Scan for the cell matching the given text and deliver its (X, Y) coordinate at center. 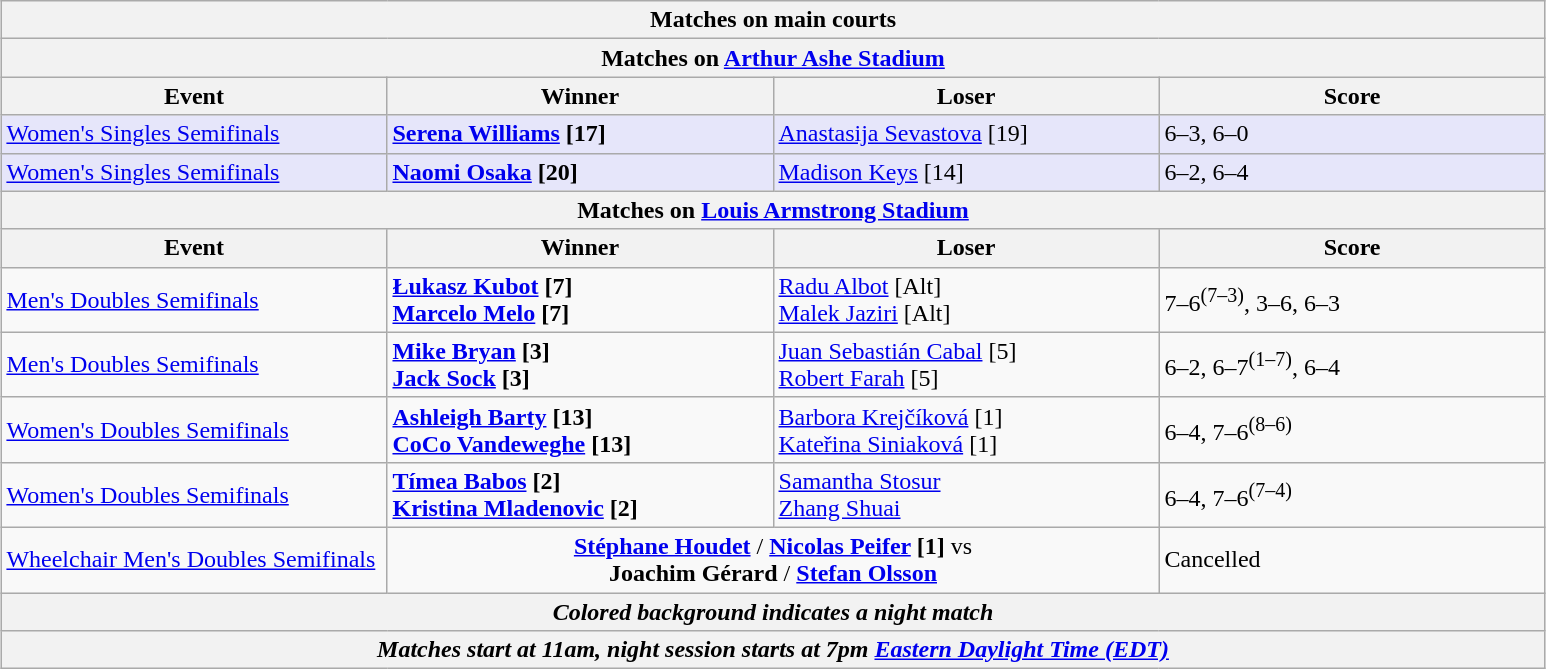
Matches on main courts (773, 20)
Łukasz Kubot [7] Marcelo Melo [7] (580, 300)
Cancelled (1352, 560)
6–2, 6–4 (1352, 172)
6–3, 6–0 (1352, 134)
Matches on Louis Armstrong Stadium (773, 210)
Colored background indicates a night match (773, 611)
Barbora Krejčíková [1] Kateřina Siniaková [1] (966, 430)
Madison Keys [14] (966, 172)
6–4, 7–6(7–4) (1352, 494)
Stéphane Houdet / Nicolas Peifer [1] vs Joachim Gérard / Stefan Olsson (773, 560)
7–6(7–3), 3–6, 6–3 (1352, 300)
Radu Albot [Alt] Malek Jaziri [Alt] (966, 300)
Anastasija Sevastova [19] (966, 134)
Juan Sebastián Cabal [5] Robert Farah [5] (966, 364)
6–2, 6–7(1–7), 6–4 (1352, 364)
Samantha Stosur Zhang Shuai (966, 494)
6–4, 7–6(8–6) (1352, 430)
Matches start at 11am, night session starts at 7pm Eastern Daylight Time (EDT) (773, 650)
Serena Williams [17] (580, 134)
Tímea Babos [2] Kristina Mladenovic [2] (580, 494)
Matches on Arthur Ashe Stadium (773, 58)
Ashleigh Barty [13] CoCo Vandeweghe [13] (580, 430)
Mike Bryan [3] Jack Sock [3] (580, 364)
Naomi Osaka [20] (580, 172)
Wheelchair Men's Doubles Semifinals (194, 560)
